Determine the [x, y] coordinate at the center of the cell enclosing the given text.  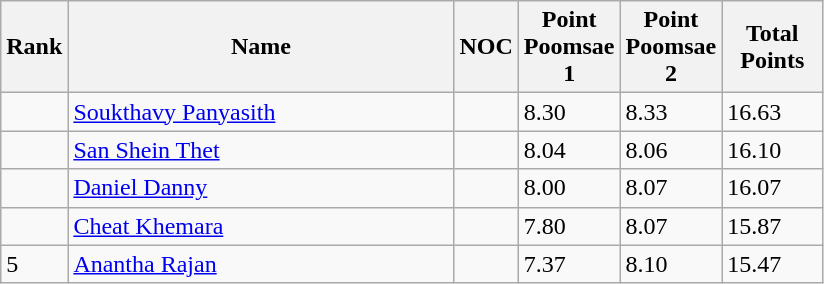
8.00 [569, 188]
8.04 [569, 150]
Cheat Khemara [261, 226]
8.10 [671, 264]
Total Points [772, 47]
Soukthavy Panyasith [261, 112]
Anantha Rajan [261, 264]
Daniel Danny [261, 188]
5 [34, 264]
16.07 [772, 188]
15.47 [772, 264]
Point Poomsae 2 [671, 47]
16.10 [772, 150]
NOC [486, 47]
15.87 [772, 226]
8.33 [671, 112]
8.06 [671, 150]
Point Poomsae 1 [569, 47]
8.30 [569, 112]
San Shein Thet [261, 150]
Name [261, 47]
16.63 [772, 112]
7.37 [569, 264]
Rank [34, 47]
7.80 [569, 226]
